Scan for the cell matching the given text and deliver its (X, Y) coordinate at center. 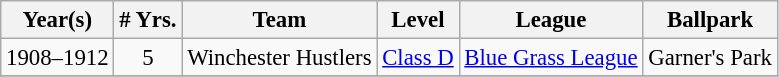
Ballpark (710, 20)
Level (418, 20)
5 (148, 58)
Team (280, 20)
Winchester Hustlers (280, 58)
Year(s) (58, 20)
League (551, 20)
1908–1912 (58, 58)
Blue Grass League (551, 58)
# Yrs. (148, 20)
Garner's Park (710, 58)
Class D (418, 58)
